Extract the [X, Y] coordinate from the center of the cell holding the provided text.  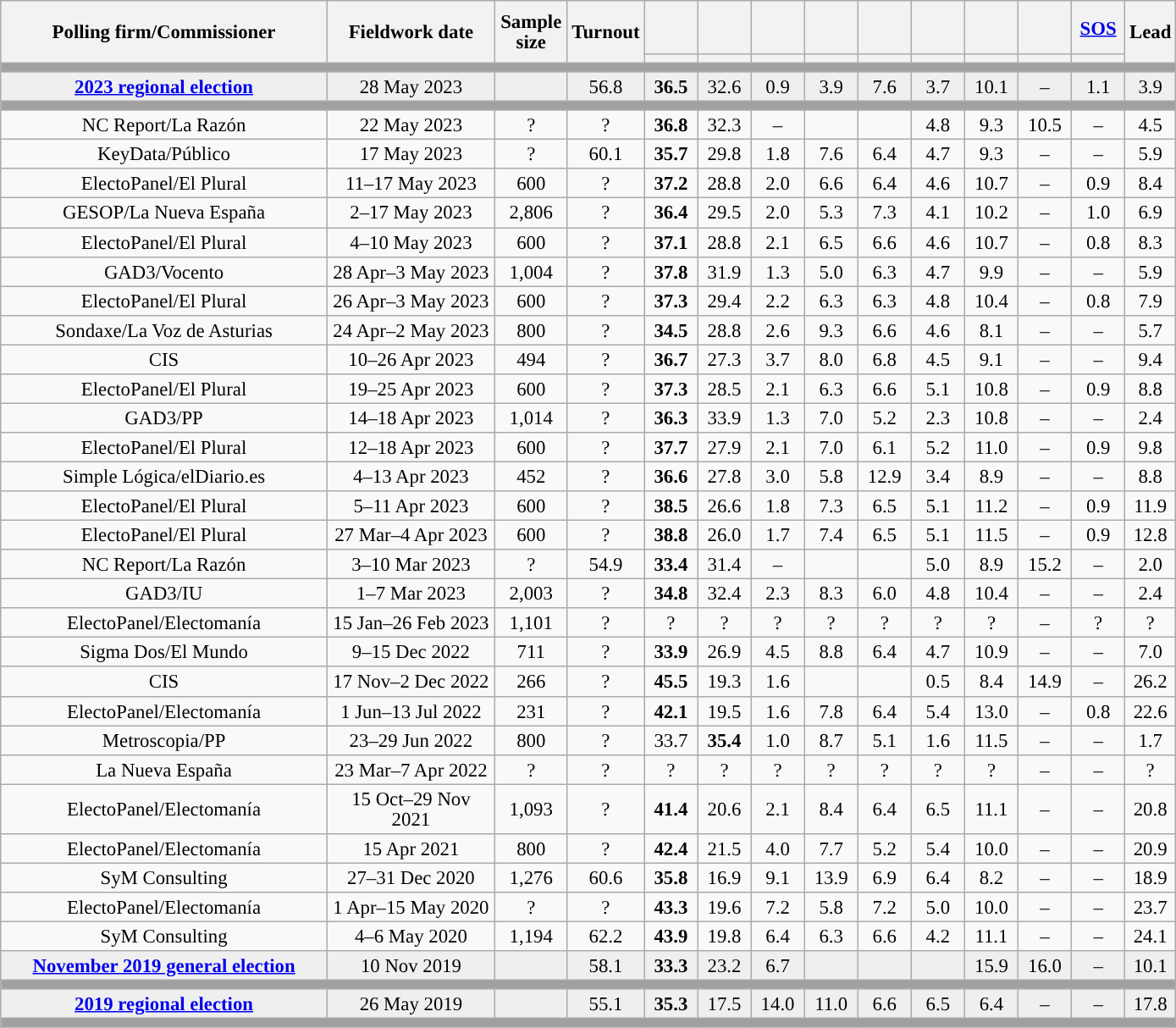
11.9 [1151, 506]
38.8 [671, 535]
33.4 [671, 564]
35.3 [671, 1004]
24 Apr–2 May 2023 [411, 330]
27.3 [725, 359]
23–29 Jun 2022 [411, 740]
26.0 [725, 535]
33.3 [671, 965]
Metroscopia/PP [164, 740]
15 Jan–26 Feb 2023 [411, 623]
16.0 [1045, 965]
32.6 [725, 86]
27.9 [725, 447]
36.7 [671, 359]
7.7 [831, 848]
12.9 [884, 476]
8.1 [991, 330]
10.9 [991, 652]
23.2 [725, 965]
19.6 [725, 908]
1,194 [531, 937]
36.3 [671, 418]
8.2 [991, 877]
SOS [1099, 27]
17 May 2023 [411, 154]
7.9 [1151, 301]
26.2 [1151, 683]
37.7 [671, 447]
1 Jun–13 Jul 2022 [411, 711]
41.4 [671, 810]
19.3 [725, 683]
37.2 [671, 185]
31.4 [725, 564]
14.9 [1045, 683]
Sample size [531, 32]
10.5 [1045, 125]
8.0 [831, 359]
2.6 [777, 330]
4–6 May 2020 [411, 937]
Sondaxe/La Voz de Asturias [164, 330]
9–15 Dec 2022 [411, 652]
2023 regional election [164, 86]
18.9 [1151, 877]
3.0 [777, 476]
7.4 [831, 535]
60.6 [606, 877]
54.9 [606, 564]
0.5 [938, 683]
12–18 Apr 2023 [411, 447]
22.6 [1151, 711]
32.3 [725, 125]
19.5 [725, 711]
42.4 [671, 848]
26.6 [725, 506]
1.1 [1099, 86]
November 2019 general election [164, 965]
GESOP/La Nueva España [164, 213]
31.9 [725, 271]
20.6 [725, 810]
26.9 [725, 652]
231 [531, 711]
3–10 Mar 2023 [411, 564]
15.9 [991, 965]
266 [531, 683]
KeyData/Público [164, 154]
2,003 [531, 594]
1,101 [531, 623]
27 Mar–4 Apr 2023 [411, 535]
17 Nov–2 Dec 2022 [411, 683]
1,276 [531, 877]
10.2 [991, 213]
452 [531, 476]
55.1 [606, 1004]
4.1 [938, 213]
5.3 [831, 213]
9.9 [991, 271]
13.0 [991, 711]
5–11 Apr 2023 [411, 506]
8.7 [831, 740]
711 [531, 652]
1,014 [531, 418]
37.8 [671, 271]
14.0 [777, 1004]
GAD3/IU [164, 594]
16.9 [725, 877]
5.7 [1151, 330]
6.7 [777, 965]
33.7 [671, 740]
3.4 [938, 476]
36.5 [671, 86]
6.1 [884, 447]
24.1 [1151, 937]
4–13 Apr 2023 [411, 476]
2019 regional election [164, 1004]
43.9 [671, 937]
34.5 [671, 330]
2–17 May 2023 [411, 213]
29.5 [725, 213]
26 Apr–3 May 2023 [411, 301]
36.8 [671, 125]
494 [531, 359]
35.4 [725, 740]
Sigma Dos/El Mundo [164, 652]
11.2 [991, 506]
2.2 [777, 301]
10–26 Apr 2023 [411, 359]
62.2 [606, 937]
37.1 [671, 242]
10 Nov 2019 [411, 965]
1,093 [531, 810]
36.4 [671, 213]
6.8 [884, 359]
23 Mar–7 Apr 2022 [411, 769]
15.2 [1045, 564]
15 Oct–29 Nov 2021 [411, 810]
14–18 Apr 2023 [411, 418]
60.1 [606, 154]
7.8 [831, 711]
4.0 [777, 848]
17.5 [725, 1004]
1 Apr–15 May 2020 [411, 908]
45.5 [671, 683]
1–7 Mar 2023 [411, 594]
35.8 [671, 877]
38.5 [671, 506]
2,806 [531, 213]
GAD3/Vocento [164, 271]
35.7 [671, 154]
9.4 [1151, 359]
Simple Lógica/elDiario.es [164, 476]
4.2 [938, 937]
4–10 May 2023 [411, 242]
23.7 [1151, 908]
34.8 [671, 594]
29.8 [725, 154]
28 Apr–3 May 2023 [411, 271]
21.5 [725, 848]
17.8 [1151, 1004]
15 Apr 2021 [411, 848]
20.8 [1151, 810]
Lead [1151, 32]
19–25 Apr 2023 [411, 390]
27.8 [725, 476]
19.8 [725, 937]
32.4 [725, 594]
26 May 2019 [411, 1004]
Turnout [606, 32]
La Nueva España [164, 769]
6.0 [884, 594]
28.5 [725, 390]
29.4 [725, 301]
28 May 2023 [411, 86]
20.9 [1151, 848]
Fieldwork date [411, 32]
11–17 May 2023 [411, 185]
9.8 [1151, 447]
12.8 [1151, 535]
22 May 2023 [411, 125]
42.1 [671, 711]
27–31 Dec 2020 [411, 877]
13.9 [831, 877]
GAD3/PP [164, 418]
58.1 [606, 965]
36.6 [671, 476]
43.3 [671, 908]
1,004 [531, 271]
Polling firm/Commissioner [164, 32]
56.8 [606, 86]
